Return the (x, y) coordinate for the center point of the cell that contains the specified text.  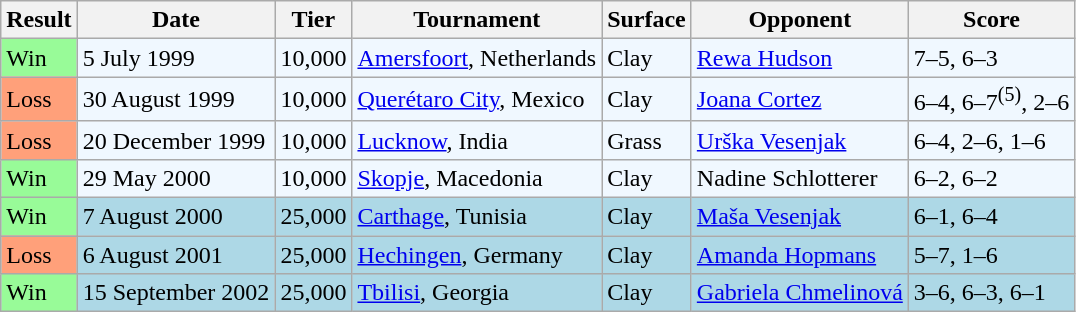
7 August 2000 (176, 217)
15 September 2002 (176, 293)
7–5, 6–3 (991, 58)
Joana Cortez (800, 100)
Tier (314, 20)
5 July 1999 (176, 58)
Score (991, 20)
Urška Vesenjak (800, 140)
29 May 2000 (176, 178)
Amanda Hopmans (800, 255)
Maša Vesenjak (800, 217)
Grass (647, 140)
5–7, 1–6 (991, 255)
Querétaro City, Mexico (477, 100)
3–6, 6–3, 6–1 (991, 293)
Nadine Schlotterer (800, 178)
6–4, 6–7(5), 2–6 (991, 100)
6–1, 6–4 (991, 217)
Tournament (477, 20)
30 August 1999 (176, 100)
Skopje, Macedonia (477, 178)
Date (176, 20)
Rewa Hudson (800, 58)
Hechingen, Germany (477, 255)
6–2, 6–2 (991, 178)
Lucknow, India (477, 140)
Opponent (800, 20)
Result (39, 20)
6–4, 2–6, 1–6 (991, 140)
Gabriela Chmelinová (800, 293)
6 August 2001 (176, 255)
20 December 1999 (176, 140)
Tbilisi, Georgia (477, 293)
Amersfoort, Netherlands (477, 58)
Surface (647, 20)
Carthage, Tunisia (477, 217)
